Provide the (x, y) coordinate of the cell's center where the given text is located.  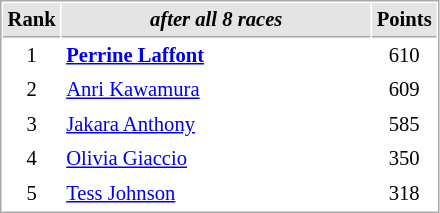
318 (404, 194)
609 (404, 90)
after all 8 races (216, 20)
Anri Kawamura (216, 90)
Olivia Giaccio (216, 158)
610 (404, 56)
3 (32, 124)
Jakara Anthony (216, 124)
585 (404, 124)
1 (32, 56)
Perrine Laffont (216, 56)
5 (32, 194)
Tess Johnson (216, 194)
350 (404, 158)
Rank (32, 20)
2 (32, 90)
4 (32, 158)
Points (404, 20)
